Provide the [x, y] coordinate of the cell's center where the given text is located.  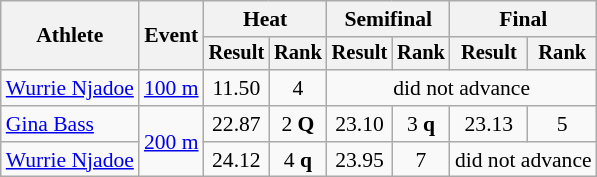
Gina Bass [70, 124]
23.13 [489, 124]
Event [172, 36]
Final [524, 19]
Wurrie Njadoe [70, 88]
11.50 [237, 88]
23.10 [360, 124]
Semifinal [388, 19]
2 Q [298, 124]
100 m [172, 88]
5 [562, 124]
22.87 [237, 124]
Athlete [70, 36]
200 m [172, 142]
Heat [266, 19]
4 [298, 88]
3 q [421, 124]
did not advance [462, 88]
